Detect which cell encompasses the target text, then output its (X, Y) center coordinate. 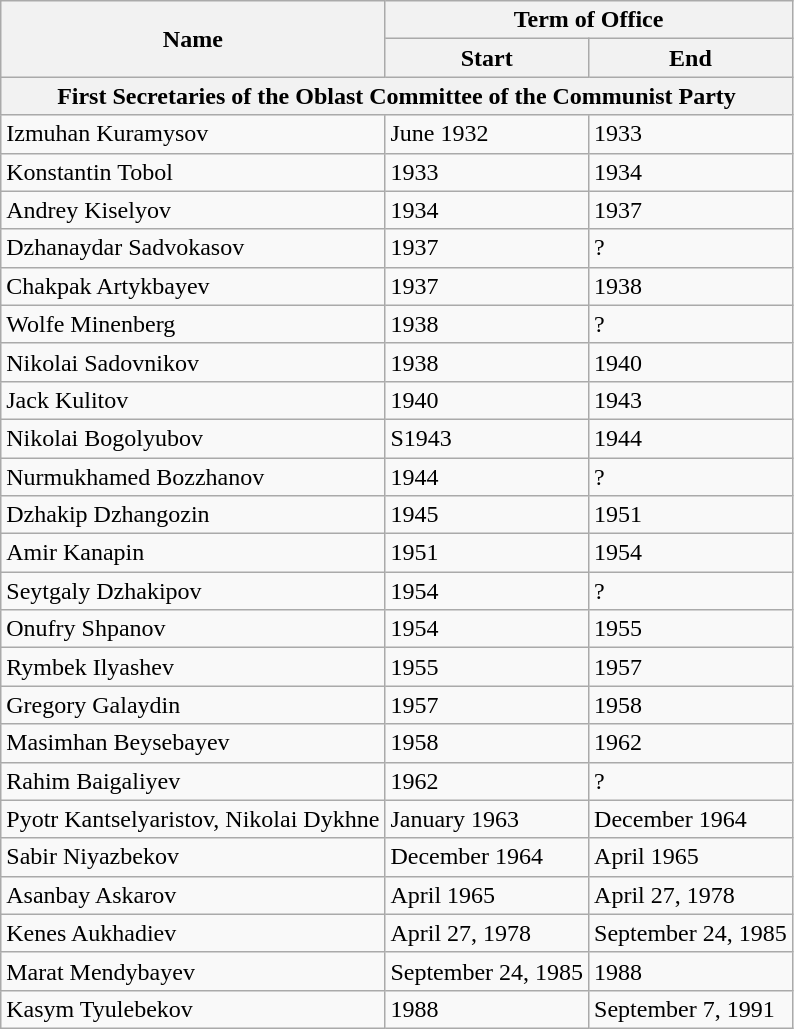
Dzhakip Dzhangozin (193, 515)
Nurmukhamed Bozzhanov (193, 477)
Jack Kulitov (193, 400)
Onufry Shpanov (193, 629)
Amir Kanapin (193, 553)
Nikolai Bogolyubov (193, 438)
Sabir Niyazbekov (193, 857)
Name (193, 39)
1943 (691, 400)
June 1932 (487, 134)
Rymbek Ilyashev (193, 667)
First Secretaries of the Oblast Committee of the Communist Party (397, 96)
S1943 (487, 438)
Gregory Galaydin (193, 705)
Kasym Tyulebekov (193, 1009)
Izmuhan Kuramysov (193, 134)
Masimhan Beysebayev (193, 743)
Asanbay Askarov (193, 895)
Kenes Aukhadiev (193, 933)
September 7, 1991 (691, 1009)
Term of Office (588, 20)
End (691, 58)
Pyotr Kantselyaristov, Nikolai Dykhne (193, 819)
Start (487, 58)
Wolfe Minenberg (193, 324)
Dzhanaydar Sadvokasov (193, 248)
Rahim Baigaliyev (193, 781)
Marat Mendybayev (193, 971)
Chakpak Artykbayev (193, 286)
January 1963 (487, 819)
Konstantin Tobol (193, 172)
1945 (487, 515)
Seytgaly Dzhakipov (193, 591)
Nikolai Sadovnikov (193, 362)
Andrey Kiselyov (193, 210)
